Detect which cell encompasses the target text, then output its [X, Y] center coordinate. 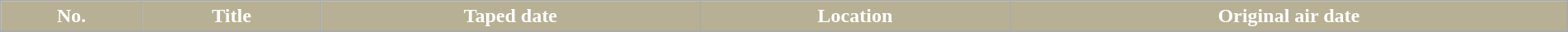
Taped date [510, 16]
Title [232, 16]
Original air date [1289, 16]
No. [71, 16]
Location [855, 16]
